Determine the (x, y) coordinate at the center of the cell enclosing the given text.  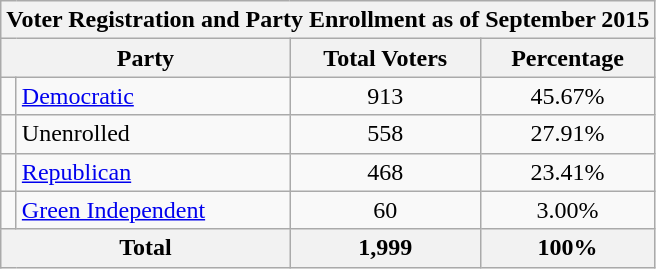
1,999 (385, 248)
Voter Registration and Party Enrollment as of September 2015 (328, 20)
Republican (153, 172)
Total (146, 248)
Total Voters (385, 58)
913 (385, 96)
100% (568, 248)
Percentage (568, 58)
Party (146, 58)
3.00% (568, 210)
Democratic (153, 96)
45.67% (568, 96)
558 (385, 134)
60 (385, 210)
Unenrolled (153, 134)
Green Independent (153, 210)
27.91% (568, 134)
468 (385, 172)
23.41% (568, 172)
